For the text-containing cell, return its midpoint in (X, Y) coordinate format. 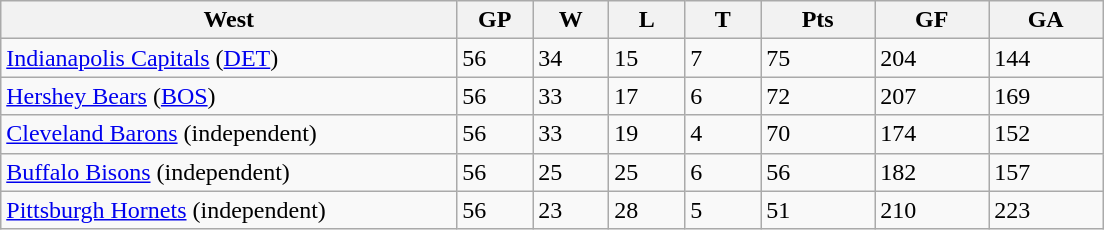
144 (1046, 58)
182 (932, 172)
West (229, 20)
51 (818, 210)
157 (1046, 172)
T (723, 20)
169 (1046, 96)
210 (932, 210)
223 (1046, 210)
L (647, 20)
75 (818, 58)
Indianapolis Capitals (DET) (229, 58)
28 (647, 210)
23 (571, 210)
152 (1046, 134)
72 (818, 96)
W (571, 20)
7 (723, 58)
GP (495, 20)
Buffalo Bisons (independent) (229, 172)
17 (647, 96)
4 (723, 134)
Cleveland Barons (independent) (229, 134)
204 (932, 58)
15 (647, 58)
Pittsburgh Hornets (independent) (229, 210)
70 (818, 134)
GF (932, 20)
GA (1046, 20)
207 (932, 96)
5 (723, 210)
Hershey Bears (BOS) (229, 96)
174 (932, 134)
Pts (818, 20)
19 (647, 134)
34 (571, 58)
